Capture the cell that displays the provided text and extract its (X, Y) central coordinate. 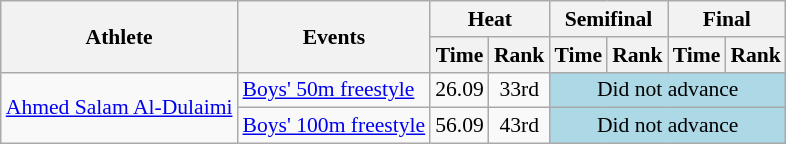
43rd (520, 126)
Final (727, 19)
33rd (520, 90)
Boys' 50m freestyle (334, 90)
Semifinal (608, 19)
Ahmed Salam Al-Dulaimi (120, 108)
Events (334, 36)
Athlete (120, 36)
Boys' 100m freestyle (334, 126)
26.09 (460, 90)
56.09 (460, 126)
Heat (490, 19)
